Search for the cell housing the specified text and yield its (x, y) center coordinate. 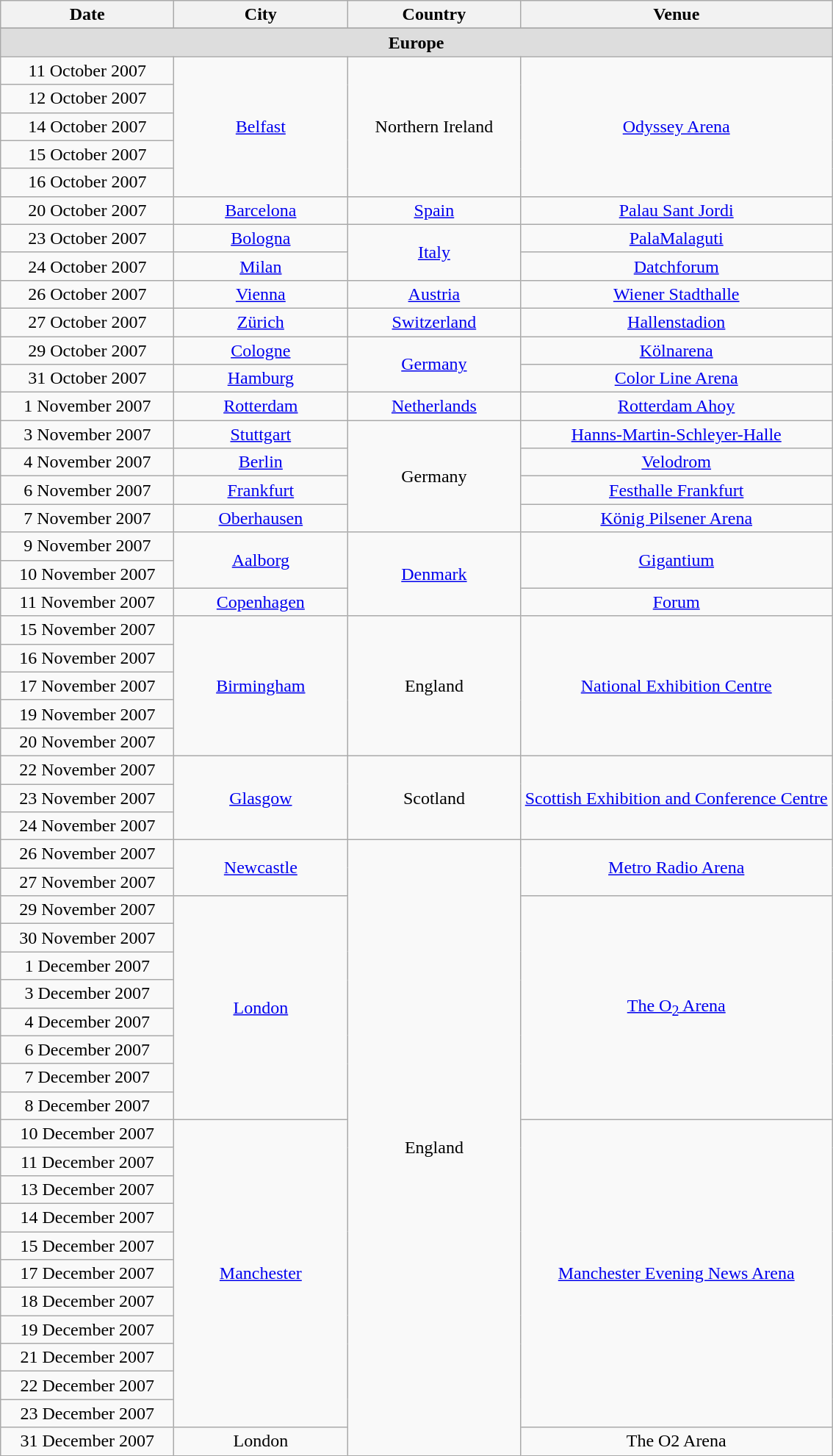
31 December 2007 (87, 1441)
Barcelona (261, 210)
17 November 2007 (87, 686)
Hanns-Martin-Schleyer-Halle (677, 434)
Zürich (261, 322)
10 November 2007 (87, 574)
7 December 2007 (87, 1077)
4 November 2007 (87, 462)
1 December 2007 (87, 966)
Gigantium (677, 560)
12 October 2007 (87, 98)
3 December 2007 (87, 994)
10 December 2007 (87, 1133)
13 December 2007 (87, 1189)
Switzerland (434, 322)
26 November 2007 (87, 854)
29 November 2007 (87, 910)
4 December 2007 (87, 1022)
30 November 2007 (87, 938)
26 October 2007 (87, 294)
Belfast (261, 126)
Country (434, 15)
29 October 2007 (87, 351)
Stuttgart (261, 434)
11 October 2007 (87, 71)
Netherlands (434, 406)
16 November 2007 (87, 658)
Date (87, 15)
1 November 2007 (87, 406)
Milan (261, 266)
Glasgow (261, 797)
Hallenstadion (677, 322)
19 December 2007 (87, 1330)
Scottish Exhibition and Conference Centre (677, 797)
Scotland (434, 797)
Rotterdam Ahoy (677, 406)
20 October 2007 (87, 210)
Odyssey Arena (677, 126)
3 November 2007 (87, 434)
Europe (416, 43)
Vienna (261, 294)
Hamburg (261, 379)
27 November 2007 (87, 882)
Venue (677, 15)
National Exhibition Centre (677, 686)
7 November 2007 (87, 518)
Spain (434, 210)
Cologne (261, 351)
9 November 2007 (87, 546)
6 December 2007 (87, 1050)
Metro Radio Arena (677, 868)
22 December 2007 (87, 1385)
11 November 2007 (87, 602)
11 December 2007 (87, 1161)
Birmingham (261, 686)
24 November 2007 (87, 826)
15 December 2007 (87, 1246)
22 November 2007 (87, 770)
Copenhagen (261, 602)
Oberhausen (261, 518)
Forum (677, 602)
27 October 2007 (87, 322)
City (261, 15)
Northern Ireland (434, 126)
Datchforum (677, 266)
Aalborg (261, 560)
17 December 2007 (87, 1274)
Color Line Arena (677, 379)
Newcastle (261, 868)
Kölnarena (677, 351)
Berlin (261, 462)
PalaMalaguti (677, 238)
8 December 2007 (87, 1105)
Italy (434, 252)
23 November 2007 (87, 797)
Rotterdam (261, 406)
Festhalle Frankfurt (677, 490)
Wiener Stadthalle (677, 294)
6 November 2007 (87, 490)
24 October 2007 (87, 266)
König Pilsener Arena (677, 518)
14 October 2007 (87, 126)
Denmark (434, 574)
Austria (434, 294)
19 November 2007 (87, 714)
Velodrom (677, 462)
Bologna (261, 238)
20 November 2007 (87, 742)
15 November 2007 (87, 630)
23 October 2007 (87, 238)
31 October 2007 (87, 379)
15 October 2007 (87, 154)
Manchester (261, 1273)
14 December 2007 (87, 1217)
Manchester Evening News Arena (677, 1273)
18 December 2007 (87, 1302)
Palau Sant Jordi (677, 210)
Frankfurt (261, 490)
16 October 2007 (87, 182)
23 December 2007 (87, 1413)
21 December 2007 (87, 1358)
